Determine the (X, Y) coordinate at the center of the cell enclosing the given text.  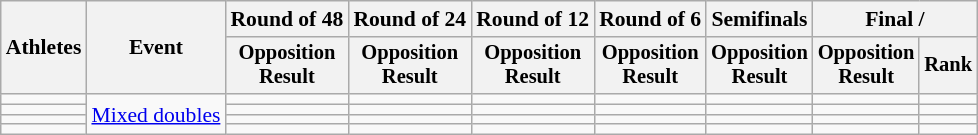
Athletes (44, 48)
Mixed doubles (156, 114)
Round of 24 (410, 19)
Final / (895, 19)
Round of 12 (532, 19)
Semifinals (760, 19)
Round of 6 (650, 19)
Rank (948, 66)
Round of 48 (286, 19)
Event (156, 48)
